Locate the cell with the specified text and output its (x, y) center coordinate. 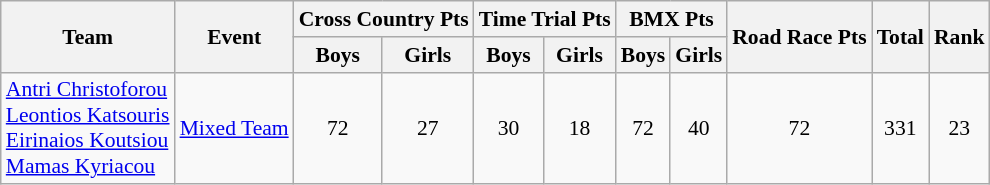
18 (580, 128)
Road Race Pts (799, 36)
30 (508, 128)
40 (698, 128)
Team (88, 36)
Total (900, 36)
27 (428, 128)
BMX Pts (672, 19)
Cross Country Pts (384, 19)
Time Trial Pts (545, 19)
Mixed Team (234, 128)
Event (234, 36)
331 (900, 128)
Antri ChristoforouLeontios KatsourisEirinaios KoutsiouMamas Kyriacou (88, 128)
Rank (960, 36)
23 (960, 128)
